Determine the (X, Y) coordinate at the center of the cell enclosing the given text.  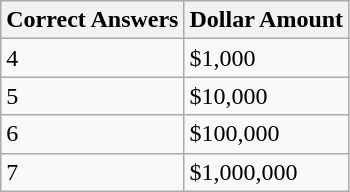
$1,000 (266, 58)
4 (92, 58)
Dollar Amount (266, 20)
$100,000 (266, 134)
$10,000 (266, 96)
5 (92, 96)
$1,000,000 (266, 172)
6 (92, 134)
7 (92, 172)
Correct Answers (92, 20)
